From the cell containing the given text, extract its center point as [X, Y] coordinate. 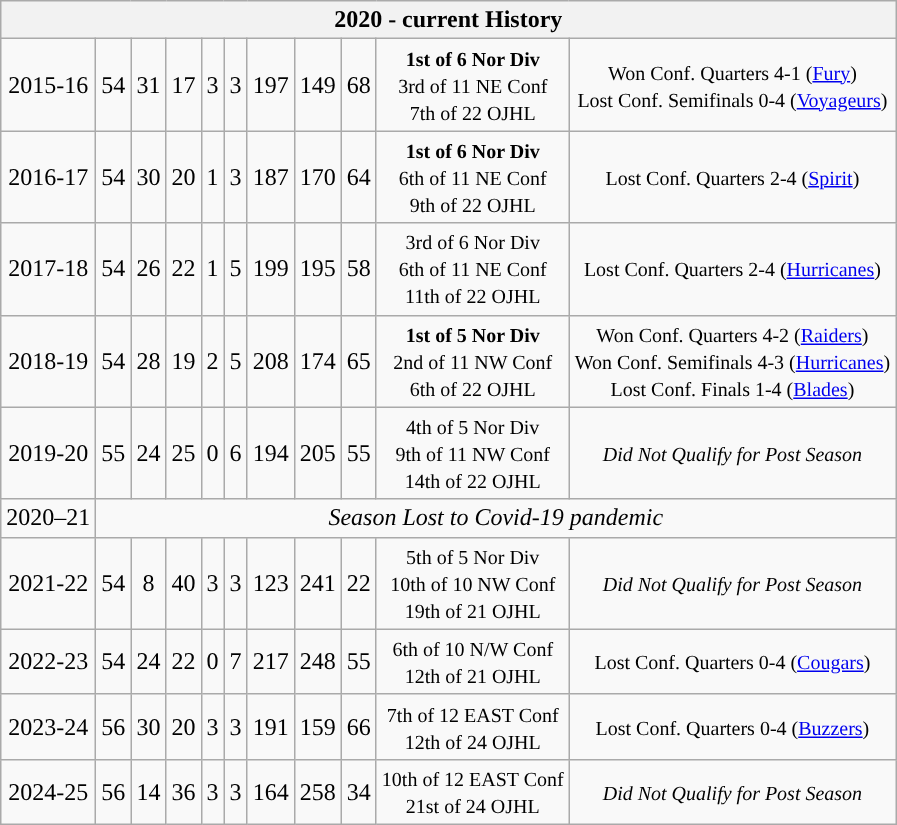
208 [270, 361]
194 [270, 453]
241 [318, 583]
174 [318, 361]
205 [318, 453]
2024-25 [48, 792]
191 [270, 726]
6th of 10 N/W Conf12th of 21 OJHL [472, 662]
170 [318, 177]
Season Lost to Covid-19 pandemic [496, 518]
2020 - current History [448, 20]
65 [358, 361]
Won Conf. Quarters 4-1 (Fury)Lost Conf. Semifinals 0-4 (Voyageurs) [732, 85]
Lost Conf. Quarters 2-4 (Hurricanes) [732, 269]
2019-20 [48, 453]
Lost Conf. Quarters 0-4 (Buzzers) [732, 726]
26 [148, 269]
8 [148, 583]
4th of 5 Nor Div9th of 11 NW Conf14th of 22 OJHL [472, 453]
164 [270, 792]
7th of 12 EAST Conf12th of 24 OJHL [472, 726]
Lost Conf. Quarters 0-4 (Cougars) [732, 662]
14 [148, 792]
199 [270, 269]
123 [270, 583]
31 [148, 85]
2018-19 [48, 361]
258 [318, 792]
1st of 5 Nor Div2nd of 11 NW Conf6th of 22 OJHL [472, 361]
217 [270, 662]
248 [318, 662]
66 [358, 726]
1st of 6 Nor Div6th of 11 NE Conf9th of 22 OJHL [472, 177]
159 [318, 726]
2020–21 [48, 518]
10th of 12 EAST Conf21st of 24 OJHL [472, 792]
64 [358, 177]
34 [358, 792]
149 [318, 85]
2023-24 [48, 726]
68 [358, 85]
28 [148, 361]
Won Conf. Quarters 4-2 (Raiders)Won Conf. Semifinals 4-3 (Hurricanes)Lost Conf. Finals 1-4 (Blades) [732, 361]
58 [358, 269]
17 [184, 85]
2 [212, 361]
25 [184, 453]
187 [270, 177]
40 [184, 583]
195 [318, 269]
36 [184, 792]
19 [184, 361]
2016-17 [48, 177]
197 [270, 85]
7 [236, 662]
2022-23 [48, 662]
2017-18 [48, 269]
2021-22 [48, 583]
Lost Conf. Quarters 2-4 (Spirit) [732, 177]
1st of 6 Nor Div3rd of 11 NE Conf7th of 22 OJHL [472, 85]
3rd of 6 Nor Div6th of 11 NE Conf11th of 22 OJHL [472, 269]
6 [236, 453]
2015-16 [48, 85]
5th of 5 Nor Div10th of 10 NW Conf19th of 21 OJHL [472, 583]
